For the text-containing cell, return its midpoint in [x, y] coordinate format. 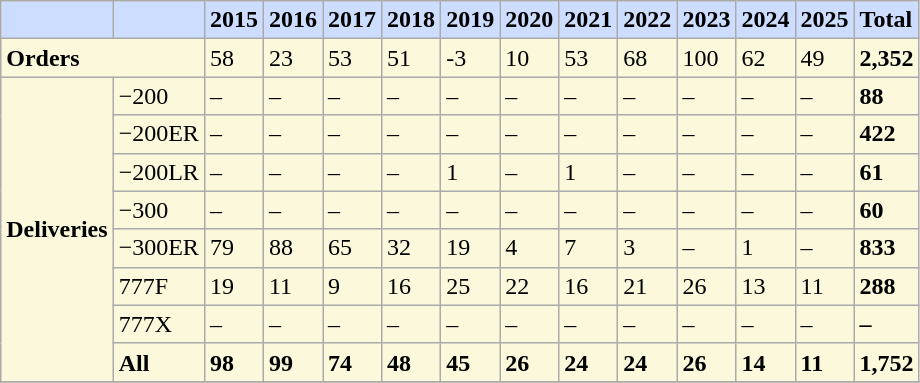
833 [886, 248]
3 [648, 248]
422 [886, 134]
−300 [158, 210]
45 [470, 362]
−200ER [158, 134]
61 [886, 172]
2025 [824, 20]
48 [412, 362]
7 [588, 248]
98 [234, 362]
10 [530, 58]
2024 [766, 20]
49 [824, 58]
-3 [470, 58]
22 [530, 286]
74 [352, 362]
777X [158, 324]
2023 [706, 20]
2017 [352, 20]
2018 [412, 20]
All [158, 362]
79 [234, 248]
32 [412, 248]
−200LR [158, 172]
99 [292, 362]
−300ER [158, 248]
51 [412, 58]
65 [352, 248]
14 [766, 362]
2016 [292, 20]
68 [648, 58]
Deliveries [57, 229]
21 [648, 286]
−200 [158, 96]
1,752 [886, 362]
2015 [234, 20]
2,352 [886, 58]
Total [886, 20]
777F [158, 286]
2020 [530, 20]
100 [706, 58]
288 [886, 286]
Orders [103, 58]
25 [470, 286]
23 [292, 58]
4 [530, 248]
62 [766, 58]
13 [766, 286]
60 [886, 210]
2022 [648, 20]
2019 [470, 20]
2021 [588, 20]
58 [234, 58]
9 [352, 286]
